Identify which cell holds the provided text, then report its [x, y] central coordinate. 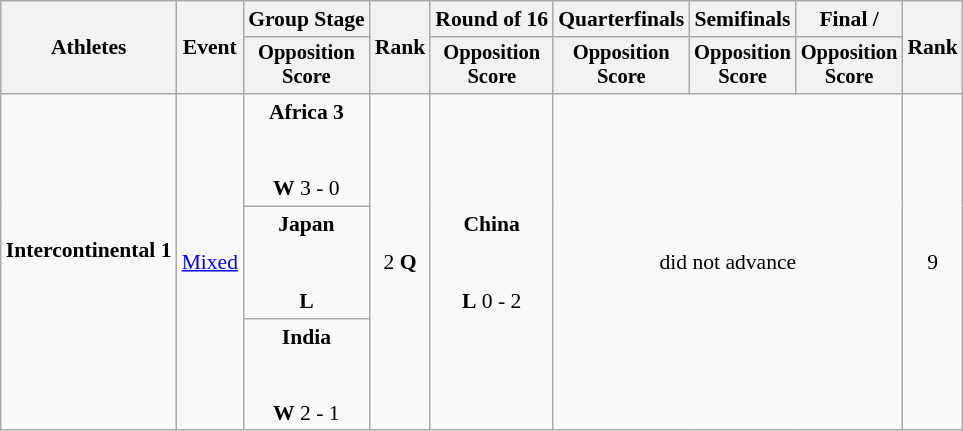
Intercontinental 1 [89, 262]
2 Q [400, 262]
Final / [850, 19]
Africa 3W 3 - 0 [306, 150]
Round of 16 [492, 19]
JapanL [306, 263]
ChinaL 0 - 2 [492, 262]
9 [932, 262]
Athletes [89, 48]
Semifinals [742, 19]
IndiaW 2 - 1 [306, 375]
Event [210, 48]
Mixed [210, 262]
Group Stage [306, 19]
did not advance [728, 262]
Quarterfinals [621, 19]
